Provide the [X, Y] coordinate of the cell's center where the given text is located.  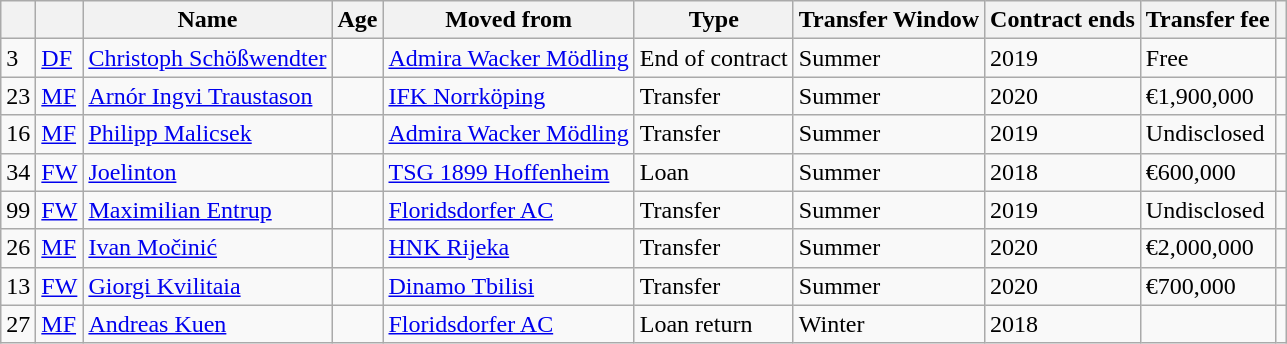
TSG 1899 Hoffenheim [508, 172]
Loan [714, 172]
16 [18, 134]
3 [18, 58]
Contract ends [1063, 20]
Loan return [714, 324]
13 [18, 286]
IFK Norrköping [508, 96]
Maximilian Entrup [208, 210]
€1,900,000 [1208, 96]
Winter [888, 324]
99 [18, 210]
End of contract [714, 58]
26 [18, 248]
DF [60, 58]
€700,000 [1208, 286]
Dinamo Tbilisi [508, 286]
Name [208, 20]
Transfer Window [888, 20]
Joelinton [208, 172]
Moved from [508, 20]
Andreas Kuen [208, 324]
Type [714, 20]
Transfer fee [1208, 20]
Giorgi Kvilitaia [208, 286]
€600,000 [1208, 172]
23 [18, 96]
€2,000,000 [1208, 248]
Philipp Malicsek [208, 134]
Christoph Schößwendter [208, 58]
27 [18, 324]
Free [1208, 58]
Age [358, 20]
Arnór Ingvi Traustason [208, 96]
Ivan Močinić [208, 248]
HNK Rijeka [508, 248]
34 [18, 172]
